Detect which cell encompasses the target text, then output its (x, y) center coordinate. 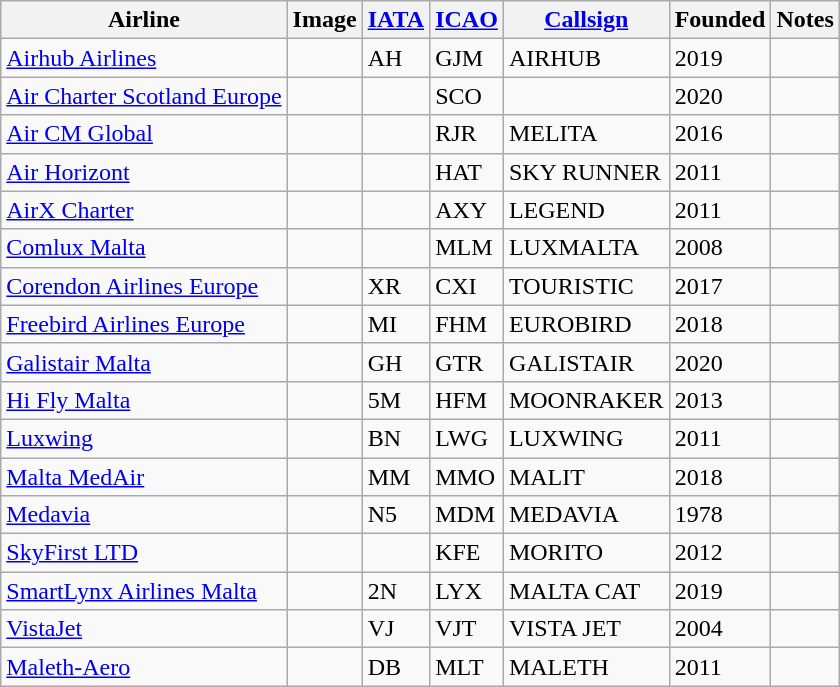
2N (396, 591)
Malta MedAir (144, 477)
DB (396, 667)
MI (396, 324)
MLT (467, 667)
Image (324, 20)
FHM (467, 324)
MALETH (586, 667)
VistaJet (144, 629)
XR (396, 286)
VISTA JET (586, 629)
GTR (467, 362)
2016 (720, 134)
Airhub Airlines (144, 58)
Freebird Airlines Europe (144, 324)
N5 (396, 515)
KFE (467, 553)
GJM (467, 58)
LWG (467, 438)
MOONRAKER (586, 400)
EUROBIRD (586, 324)
2013 (720, 400)
Maleth-Aero (144, 667)
ICAO (467, 20)
MORITO (586, 553)
Air Horizont (144, 172)
MALIT (586, 477)
MALTA CAT (586, 591)
Medavia (144, 515)
5M (396, 400)
Founded (720, 20)
MDM (467, 515)
VJ (396, 629)
GH (396, 362)
Notes (805, 20)
SmartLynx Airlines Malta (144, 591)
Air Charter Scotland Europe (144, 96)
MMO (467, 477)
MELITA (586, 134)
MEDAVIA (586, 515)
AXY (467, 210)
HFM (467, 400)
IATA (396, 20)
LEGEND (586, 210)
Air CM Global (144, 134)
BN (396, 438)
SkyFirst LTD (144, 553)
HAT (467, 172)
SKY RUNNER (586, 172)
Hi Fly Malta (144, 400)
Callsign (586, 20)
MM (396, 477)
Comlux Malta (144, 248)
CXI (467, 286)
2008 (720, 248)
1978 (720, 515)
Luxwing (144, 438)
AH (396, 58)
LUXWING (586, 438)
2012 (720, 553)
2017 (720, 286)
RJR (467, 134)
Airline (144, 20)
Corendon Airlines Europe (144, 286)
AirX Charter (144, 210)
VJT (467, 629)
LUXMALTA (586, 248)
AIRHUB (586, 58)
2004 (720, 629)
LYX (467, 591)
MLM (467, 248)
GALISTAIR (586, 362)
SCO (467, 96)
TOURISTIC (586, 286)
Galistair Malta (144, 362)
